Identify which cell holds the provided text, then report its (X, Y) central coordinate. 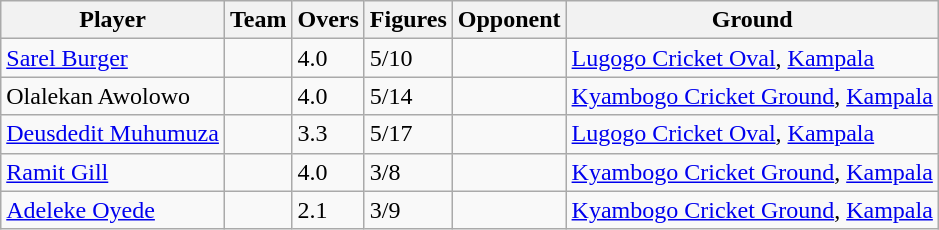
Team (258, 20)
2.1 (328, 210)
3/9 (408, 210)
Player (113, 20)
Sarel Burger (113, 58)
Ground (752, 20)
Ramit Gill (113, 172)
Deusdedit Muhumuza (113, 134)
Opponent (509, 20)
3/8 (408, 172)
5/14 (408, 96)
Adeleke Oyede (113, 210)
Overs (328, 20)
Olalekan Awolowo (113, 96)
Figures (408, 20)
3.3 (328, 134)
5/17 (408, 134)
5/10 (408, 58)
